Return the (x, y) coordinate for the center point of the cell that contains the specified text.  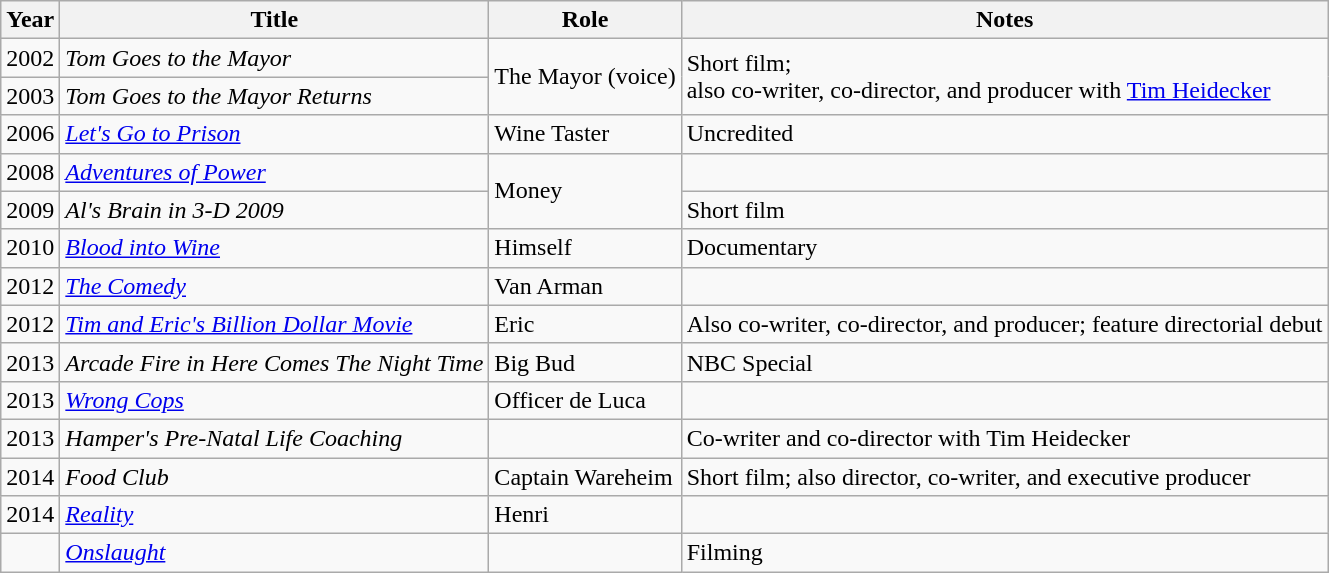
Eric (585, 324)
Notes (1004, 20)
Onslaught (274, 553)
The Comedy (274, 286)
Adventures of Power (274, 172)
Short film; also director, co-writer, and executive producer (1004, 477)
Title (274, 20)
Tim and Eric's Billion Dollar Movie (274, 324)
2006 (30, 134)
Uncredited (1004, 134)
Captain Wareheim (585, 477)
Short film (1004, 210)
Role (585, 20)
Documentary (1004, 248)
2009 (30, 210)
Short film;also co-writer, co-director, and producer with Tim Heidecker (1004, 77)
Reality (274, 515)
2010 (30, 248)
Filming (1004, 553)
Wine Taster (585, 134)
2002 (30, 58)
Also co-writer, co-director, and producer; feature directorial debut (1004, 324)
Himself (585, 248)
Co-writer and co-director with Tim Heidecker (1004, 438)
Big Bud (585, 362)
Al's Brain in 3-D 2009 (274, 210)
Officer de Luca (585, 400)
Year (30, 20)
Hamper's Pre-Natal Life Coaching (274, 438)
Money (585, 191)
Henri (585, 515)
Blood into Wine (274, 248)
2008 (30, 172)
2003 (30, 96)
Food Club (274, 477)
The Mayor (voice) (585, 77)
Wrong Cops (274, 400)
Van Arman (585, 286)
Tom Goes to the Mayor (274, 58)
Let's Go to Prison (274, 134)
Tom Goes to the Mayor Returns (274, 96)
NBC Special (1004, 362)
Arcade Fire in Here Comes The Night Time (274, 362)
